Scan for the cell matching the given text and deliver its [X, Y] coordinate at center. 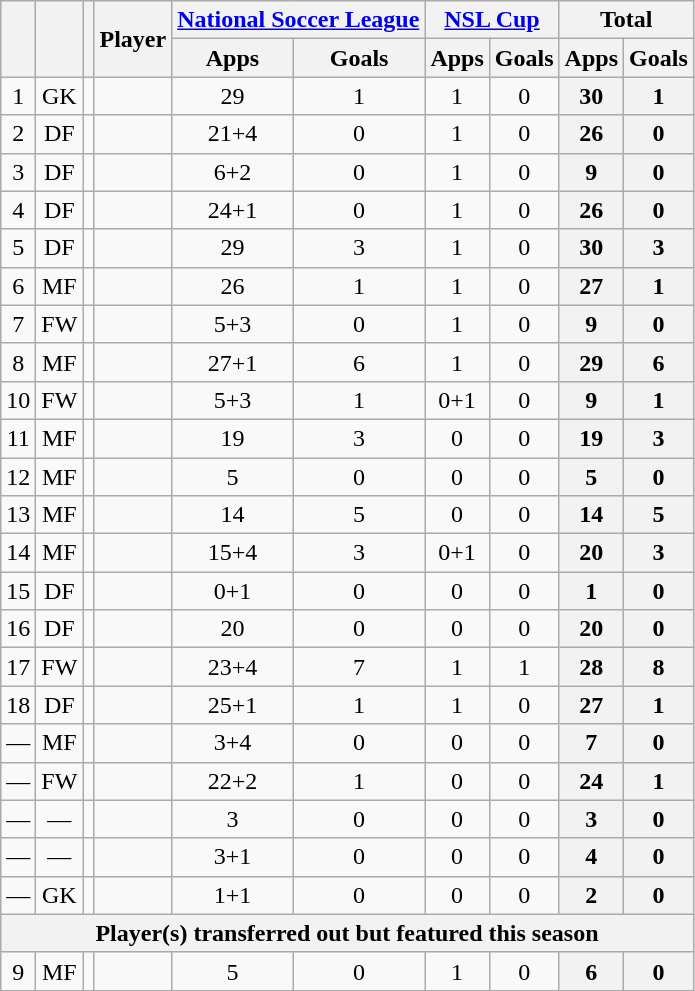
23+4 [233, 667]
10 [18, 400]
18 [18, 705]
1+1 [233, 895]
16 [18, 629]
3+1 [233, 857]
Player [133, 39]
21+4 [233, 134]
22+2 [233, 781]
27+1 [233, 362]
3+4 [233, 743]
Total [626, 20]
17 [18, 667]
15+4 [233, 553]
24+1 [233, 210]
13 [18, 515]
11 [18, 438]
24 [591, 781]
12 [18, 477]
NSL Cup [492, 20]
National Soccer League [298, 20]
15 [18, 591]
28 [591, 667]
25+1 [233, 705]
Player(s) transferred out but featured this season [348, 933]
6+2 [233, 172]
